Detect which cell encompasses the target text, then output its [X, Y] center coordinate. 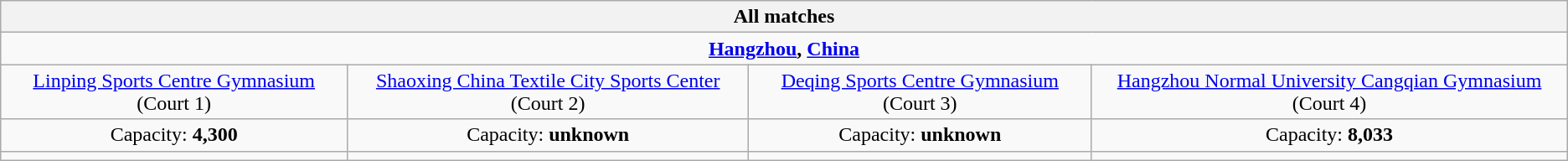
Capacity: 4,300 [174, 135]
All matches [784, 17]
Deqing Sports Centre Gymnasium (Court 3) [920, 92]
Linping Sports Centre Gymnasium (Court 1) [174, 92]
Capacity: 8,033 [1329, 135]
Hangzhou Normal University Cangqian Gymnasium (Court 4) [1329, 92]
Shaoxing China Textile City Sports Center (Court 2) [548, 92]
Hangzhou, China [784, 49]
